Capture the cell that displays the provided text and extract its [x, y] central coordinate. 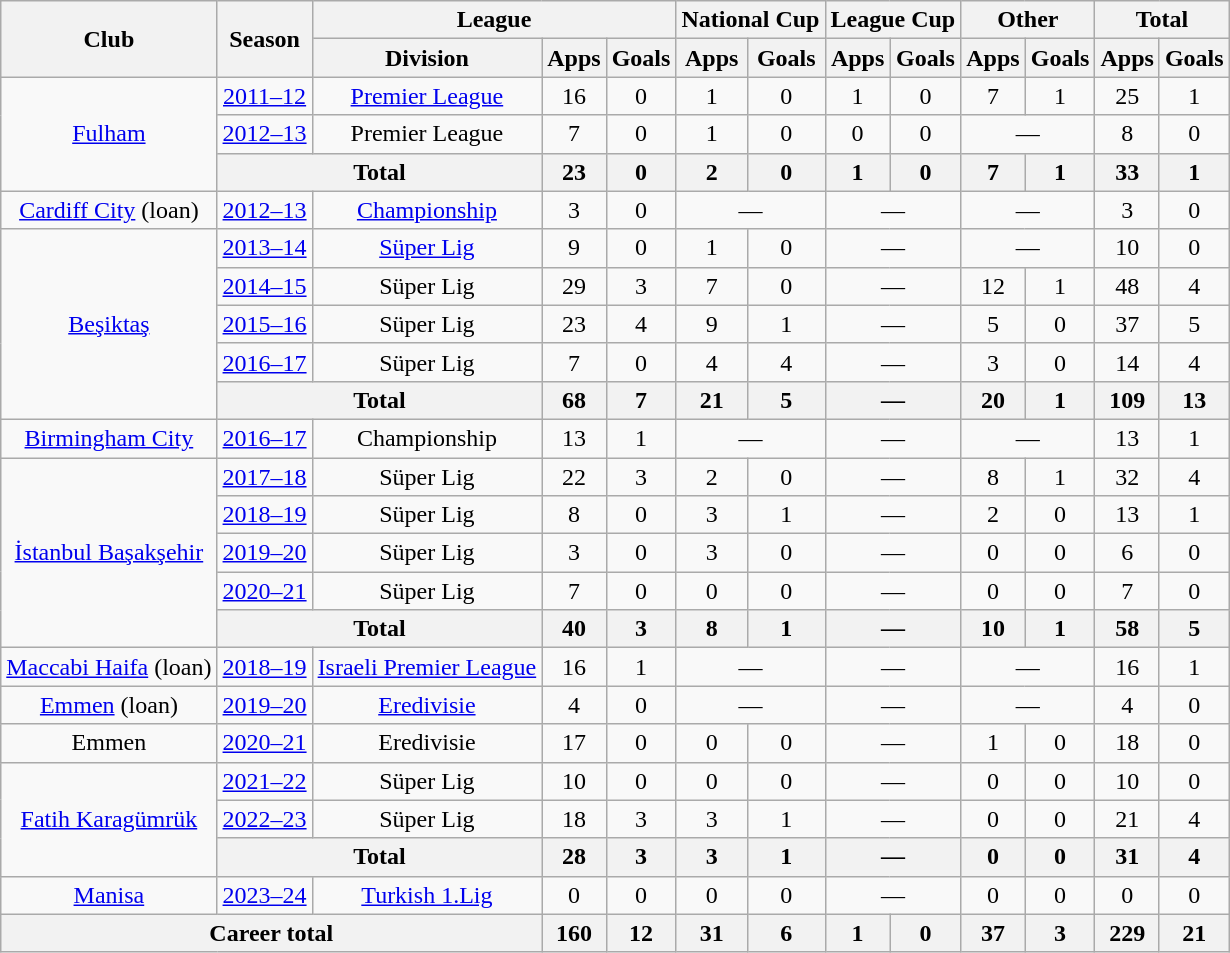
40 [574, 629]
29 [574, 286]
14 [1127, 362]
20 [993, 400]
25 [1127, 96]
48 [1127, 286]
Emmen (loan) [109, 705]
58 [1127, 629]
İstanbul Başakşehir [109, 553]
Beşiktaş [109, 324]
Cardiff City (loan) [109, 210]
Fulham [109, 134]
Turkish 1.Lig [427, 895]
160 [574, 933]
Career total [272, 933]
Manisa [109, 895]
Birmingham City [109, 438]
Other [1028, 20]
17 [574, 743]
28 [574, 857]
Club [109, 39]
2023–24 [264, 895]
League Cup [893, 20]
National Cup [750, 20]
229 [1127, 933]
Emmen [109, 743]
109 [1127, 400]
Israeli Premier League [427, 667]
2015–16 [264, 324]
68 [574, 400]
33 [1127, 172]
32 [1127, 477]
Season [264, 39]
2017–18 [264, 477]
2014–15 [264, 286]
2013–14 [264, 248]
Division [427, 58]
League [494, 20]
2022–23 [264, 819]
Fatih Karagümrük [109, 819]
2011–12 [264, 96]
Maccabi Haifa (loan) [109, 667]
22 [574, 477]
2021–22 [264, 781]
